Find where the given text appears and provide that cell's center as (X, Y) coordinate. 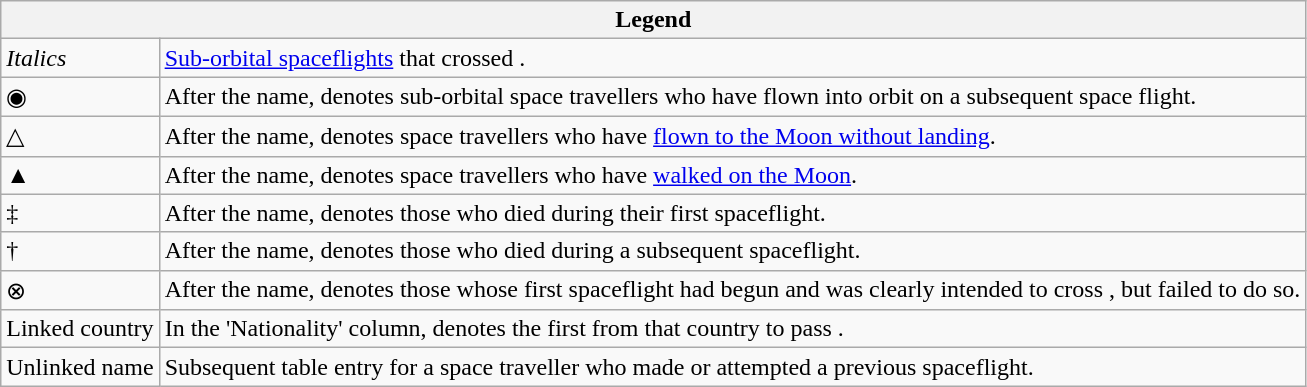
Linked country (80, 329)
▲ (80, 175)
After the name, denotes space travellers who have walked on the Moon. (732, 175)
⊗ (80, 290)
Italics (80, 58)
After the name, denotes space travellers who have flown to the Moon without landing. (732, 136)
△ (80, 136)
After the name, denotes those whose first spaceflight had begun and was clearly intended to cross , but failed to do so. (732, 290)
‡ (80, 213)
Sub-orbital spaceflights that crossed . (732, 58)
Legend (654, 20)
After the name, denotes those who died during their first spaceflight. (732, 213)
In the 'Nationality' column, denotes the first from that country to pass . (732, 329)
† (80, 251)
After the name, denotes those who died during a subsequent spaceflight. (732, 251)
◉ (80, 97)
After the name, denotes sub-orbital space travellers who have flown into orbit on a subsequent space flight. (732, 97)
Unlinked name (80, 367)
Subsequent table entry for a space traveller who made or attempted a previous spaceflight. (732, 367)
